Return the [X, Y] coordinate for the center point of the cell that contains the specified text.  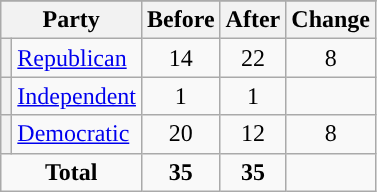
Democratic [77, 134]
Before [180, 20]
20 [180, 134]
Total [72, 172]
Party [72, 20]
Independent [77, 96]
Republican [77, 58]
12 [253, 134]
22 [253, 58]
Change [331, 20]
14 [180, 58]
After [253, 20]
